Pinpoint the cell where the given text exists, returning its [X, Y] midpoint coordinate. 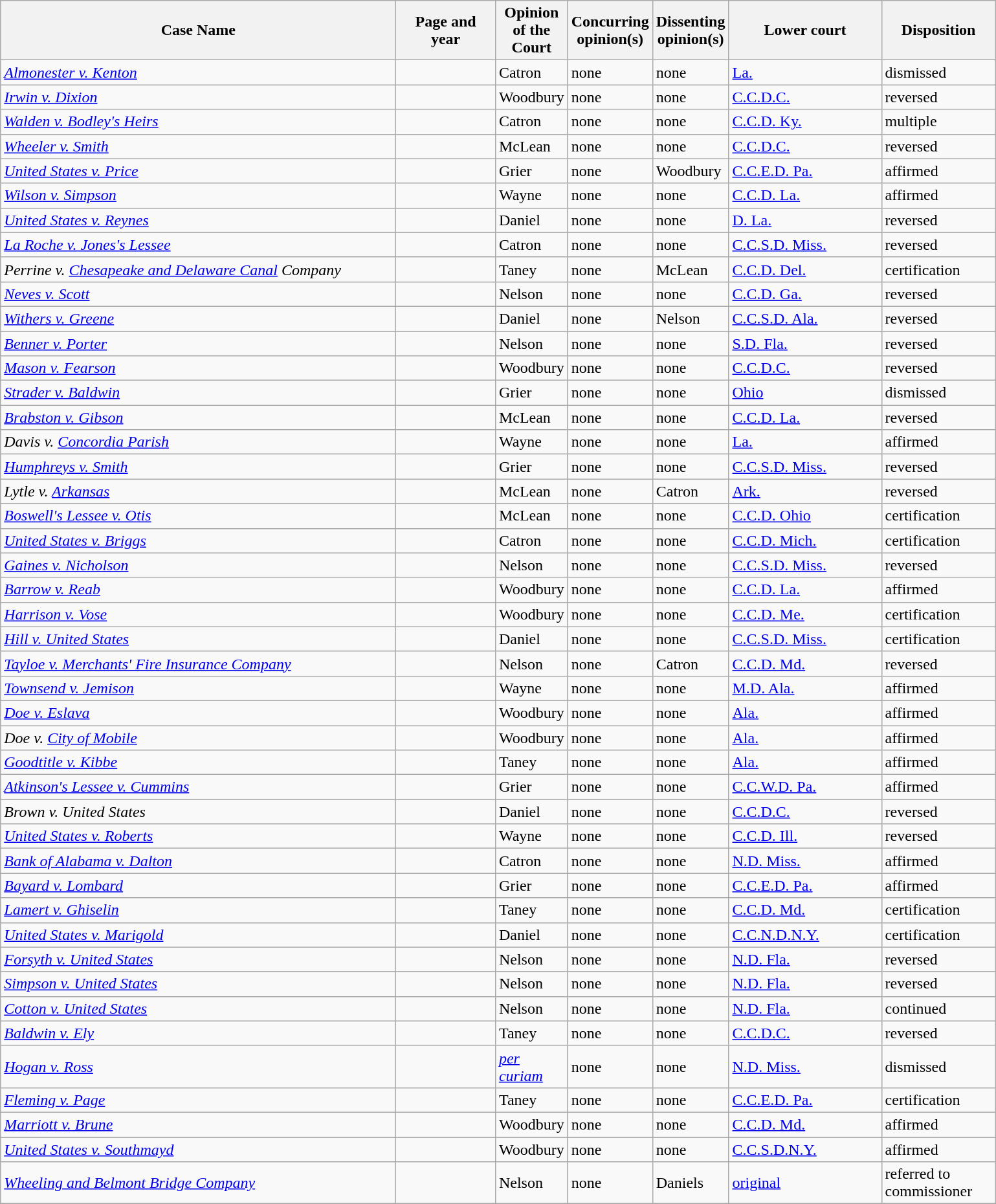
Doe v. Eslava [198, 713]
United States v. Southmayd [198, 1149]
Page and year [446, 30]
Opinion of the Court [531, 30]
Wheeling and Belmont Bridge Company [198, 1183]
Davis v. Concordia Parish [198, 442]
Gaines v. Nicholson [198, 565]
C.C.D. Ohio [805, 516]
Brown v. United States [198, 812]
Fleming v. Page [198, 1100]
Hogan v. Ross [198, 1067]
Hill v. United States [198, 639]
Wheeler v. Smith [198, 146]
United States v. Roberts [198, 836]
per curiam [531, 1067]
Dissenting opinion(s) [691, 30]
La Roche v. Jones's Lessee [198, 245]
Doe v. City of Mobile [198, 737]
C.C.S.D. Ala. [805, 318]
Ark. [805, 491]
referred to commissioner [938, 1183]
Strader v. Baldwin [198, 393]
C.C.D. Ga. [805, 294]
Atkinson's Lessee v. Cummins [198, 787]
Lower court [805, 30]
United States v. Briggs [198, 541]
Tayloe v. Merchants' Fire Insurance Company [198, 663]
Almonester v. Kenton [198, 72]
C.C.D. Del. [805, 269]
Lamert v. Ghiselin [198, 910]
Barrow v. Reab [198, 590]
United States v. Reynes [198, 220]
C.C.D. Ky. [805, 122]
C.C.D. Me. [805, 614]
Forsyth v. United States [198, 959]
original [805, 1183]
D. La. [805, 220]
Simpson v. United States [198, 984]
Lytle v. Arkansas [198, 491]
Baldwin v. Ely [198, 1033]
Brabston v. Gibson [198, 418]
M.D. Ala. [805, 688]
Ohio [805, 393]
Cotton v. United States [198, 1009]
Townsend v. Jemison [198, 688]
Marriott v. Brune [198, 1124]
Benner v. Porter [198, 344]
Bayard v. Lombard [198, 886]
Boswell's Lessee v. Otis [198, 516]
Bank of Alabama v. Dalton [198, 861]
Walden v. Bodley's Heirs [198, 122]
C.C.W.D. Pa. [805, 787]
Humphreys v. Smith [198, 467]
Concurring opinion(s) [610, 30]
Irwin v. Dixion [198, 97]
Disposition [938, 30]
Harrison v. Vose [198, 614]
United States v. Price [198, 171]
Neves v. Scott [198, 294]
C.C.S.D.N.Y. [805, 1149]
Goodtitle v. Kibbe [198, 763]
Case Name [198, 30]
Mason v. Fearson [198, 368]
United States v. Marigold [198, 935]
Wilson v. Simpson [198, 195]
Withers v. Greene [198, 318]
continued [938, 1009]
C.C.D. Ill. [805, 836]
C.C.N.D.N.Y. [805, 935]
C.C.D. Mich. [805, 541]
Perrine v. Chesapeake and Delaware Canal Company [198, 269]
multiple [938, 122]
S.D. Fla. [805, 344]
Daniels [691, 1183]
